Capture the cell that displays the provided text and extract its (X, Y) central coordinate. 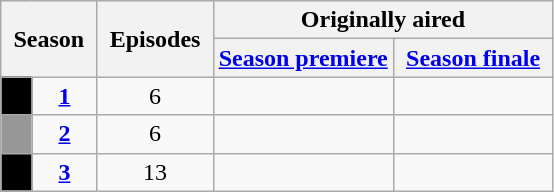
13 (155, 172)
Episodes (155, 39)
Originally aired (383, 20)
Season premiere (303, 58)
Season (49, 39)
3 (64, 172)
Season finale (473, 58)
2 (64, 134)
1 (64, 96)
